Return the (x, y) coordinate for the center point of the cell that contains the specified text.  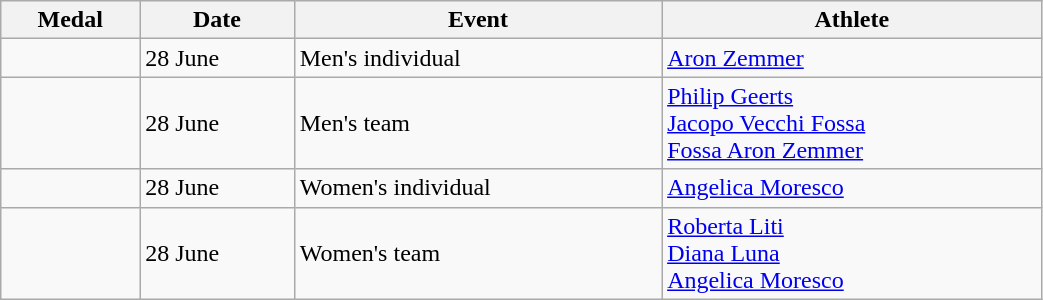
Angelica Moresco (852, 188)
Women's individual (478, 188)
Roberta LitiDiana LunaAngelica Moresco (852, 253)
Men's individual (478, 58)
Event (478, 20)
Medal (70, 20)
Athlete (852, 20)
Women's team (478, 253)
Men's team (478, 123)
Date (218, 20)
Aron Zemmer (852, 58)
Philip GeertsJacopo Vecchi FossaFossa Aron Zemmer (852, 123)
